For the text-containing cell, return its midpoint in [x, y] coordinate format. 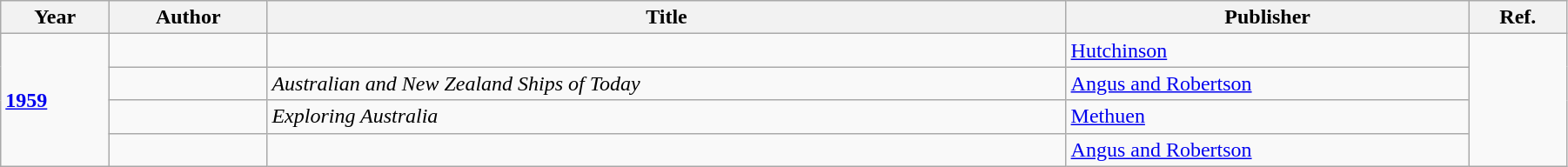
Author [188, 17]
Australian and New Zealand Ships of Today [667, 83]
Exploring Australia [667, 117]
Year [56, 17]
Title [667, 17]
1959 [56, 100]
Methuen [1267, 117]
Publisher [1267, 17]
Ref. [1518, 17]
Hutchinson [1267, 50]
